From the cell containing the given text, extract its center point as (X, Y) coordinate. 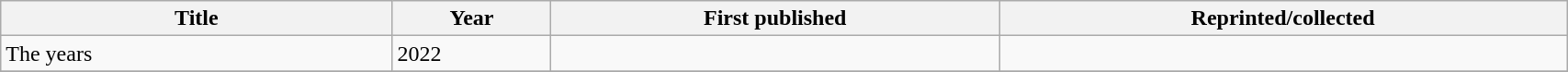
The years (197, 54)
Reprinted/collected (1283, 18)
First published (775, 18)
2022 (472, 54)
Title (197, 18)
Year (472, 18)
